Provide the [x, y] coordinate of the cell's center where the given text is located.  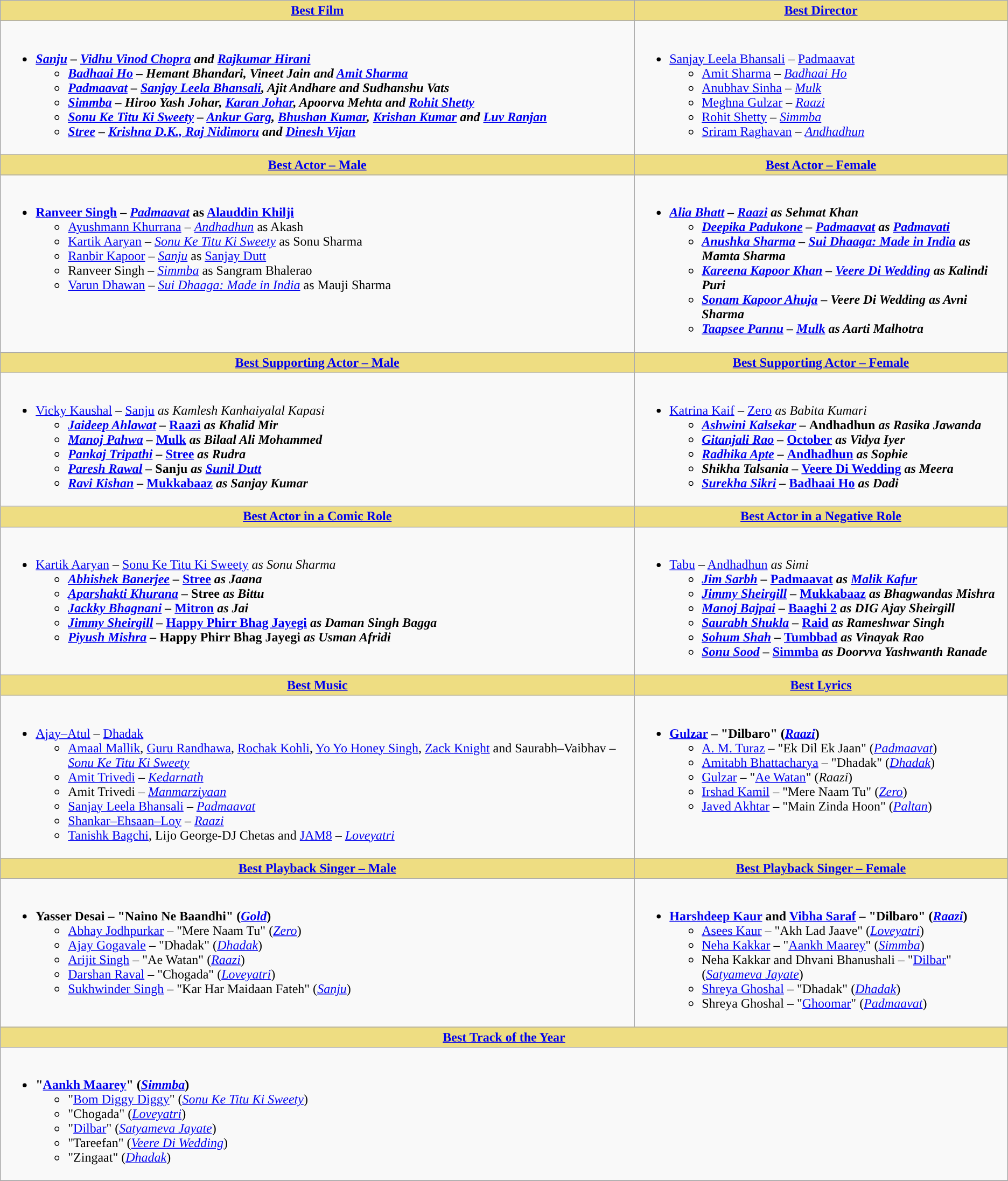
Best Actor – Male [318, 165]
Sanjay Leela Bhansali – PadmaavatAmit Sharma – Badhaai HoAnubhav Sinha – MulkMeghna Gulzar – RaaziRohit Shetty – SimmbaSriram Raghavan – Andhadhun [821, 88]
Best Actor – Female [821, 165]
Best Playback Singer – Male [318, 868]
Best Track of the Year [504, 1037]
Best Actor in a Negative Role [821, 516]
Best Film [318, 11]
Best Playback Singer – Female [821, 868]
Best Actor in a Comic Role [318, 516]
Best Director [821, 11]
Best Supporting Actor – Female [821, 362]
Best Lyrics [821, 685]
Best Music [318, 685]
Best Supporting Actor – Male [318, 362]
